Find where the given text appears and provide that cell's center as [X, Y] coordinate. 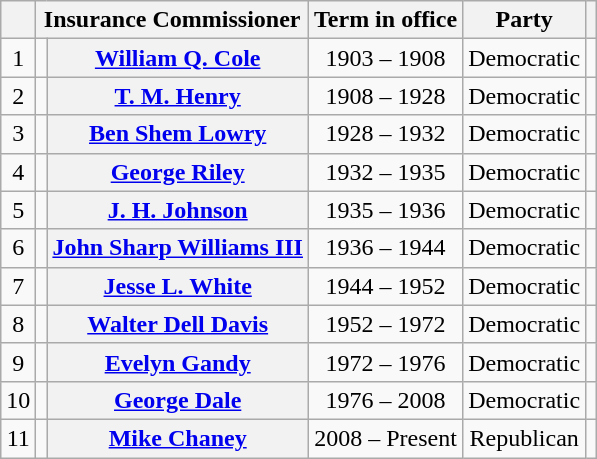
Party [524, 20]
7 [18, 286]
9 [18, 362]
George Dale [178, 400]
1928 – 1932 [385, 134]
11 [18, 438]
1908 – 1928 [385, 96]
George Riley [178, 172]
Ben Shem Lowry [178, 134]
1952 – 1972 [385, 324]
William Q. Cole [178, 58]
Mike Chaney [178, 438]
4 [18, 172]
Jesse L. White [178, 286]
1932 – 1935 [385, 172]
1 [18, 58]
Term in office [385, 20]
1935 – 1936 [385, 210]
Evelyn Gandy [178, 362]
1944 – 1952 [385, 286]
3 [18, 134]
T. M. Henry [178, 96]
Walter Dell Davis [178, 324]
J. H. Johnson [178, 210]
10 [18, 400]
8 [18, 324]
John Sharp Williams III [178, 248]
1976 – 2008 [385, 400]
6 [18, 248]
Republican [524, 438]
2008 – Present [385, 438]
1936 – 1944 [385, 248]
2 [18, 96]
5 [18, 210]
1903 – 1908 [385, 58]
Insurance Commissioner [172, 20]
1972 – 1976 [385, 362]
